Extract the (x, y) coordinate from the center of the cell holding the provided text.  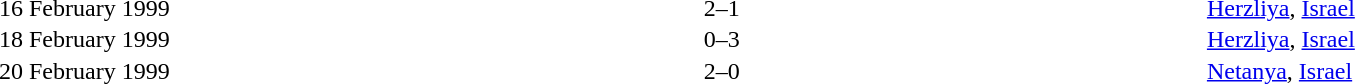
0–3 (722, 39)
